Search for the cell housing the specified text and yield its (x, y) center coordinate. 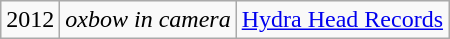
2012 (30, 20)
Hydra Head Records (342, 20)
oxbow in camera (148, 20)
